Return [X, Y] of the center of cell containing provided text 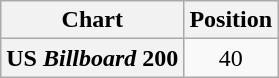
Position [231, 20]
40 [231, 58]
Chart [92, 20]
US Billboard 200 [92, 58]
